Provide the (X, Y) coordinate of the cell's center where the given text is located.  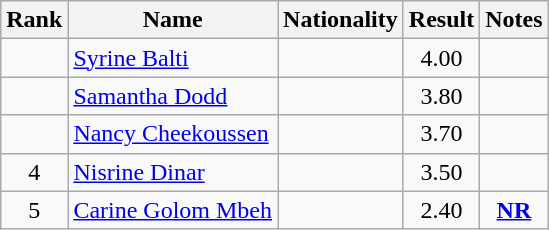
Nationality (341, 20)
4.00 (441, 58)
2.40 (441, 210)
5 (34, 210)
Carine Golom Mbeh (173, 210)
Syrine Balti (173, 58)
Name (173, 20)
Rank (34, 20)
Notes (514, 20)
3.50 (441, 172)
3.80 (441, 96)
3.70 (441, 134)
NR (514, 210)
Result (441, 20)
Nisrine Dinar (173, 172)
Samantha Dodd (173, 96)
4 (34, 172)
Nancy Cheekoussen (173, 134)
